Locate the cell with the specified text and output its [X, Y] center coordinate. 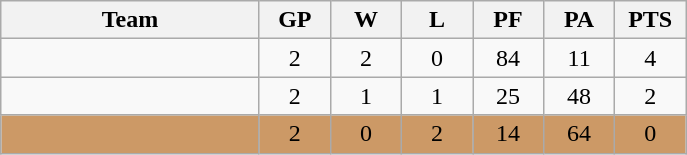
14 [508, 134]
11 [580, 58]
GP [294, 20]
4 [650, 58]
W [366, 20]
25 [508, 96]
Team [130, 20]
48 [580, 96]
84 [508, 58]
PF [508, 20]
L [436, 20]
64 [580, 134]
PA [580, 20]
PTS [650, 20]
